Determine the [X, Y] coordinate at the center of the cell enclosing the given text.  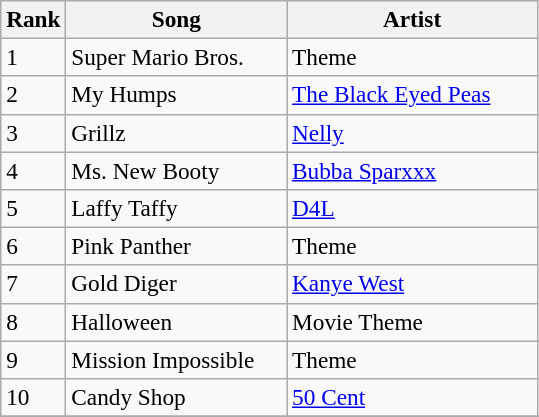
D4L [412, 208]
Movie Theme [412, 322]
4 [34, 170]
1 [34, 57]
9 [34, 359]
Ms. New Booty [176, 170]
Grillz [176, 133]
2 [34, 95]
My Humps [176, 95]
The Black Eyed Peas [412, 95]
10 [34, 397]
5 [34, 208]
Song [176, 19]
3 [34, 133]
6 [34, 246]
Halloween [176, 322]
Mission Impossible [176, 359]
Bubba Sparxxx [412, 170]
Rank [34, 19]
Kanye West [412, 284]
Artist [412, 19]
Pink Panther [176, 246]
Gold Diger [176, 284]
Super Mario Bros. [176, 57]
Laffy Taffy [176, 208]
8 [34, 322]
50 Cent [412, 397]
7 [34, 284]
Candy Shop [176, 397]
Nelly [412, 133]
